For the text-containing cell, return its midpoint in [x, y] coordinate format. 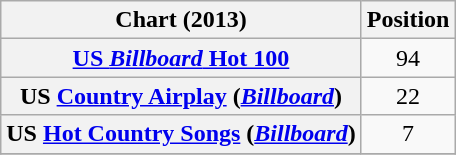
Position [408, 20]
94 [408, 58]
US Billboard Hot 100 [181, 58]
US Hot Country Songs (Billboard) [181, 134]
Chart (2013) [181, 20]
7 [408, 134]
22 [408, 96]
US Country Airplay (Billboard) [181, 96]
